Locate the cell with the specified text and output its [x, y] center coordinate. 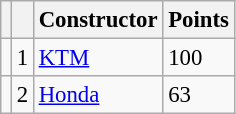
2 [22, 95]
1 [22, 58]
Points [198, 20]
63 [198, 95]
Honda [98, 95]
KTM [98, 58]
100 [198, 58]
Constructor [98, 20]
